Detect which cell encompasses the target text, then output its (x, y) center coordinate. 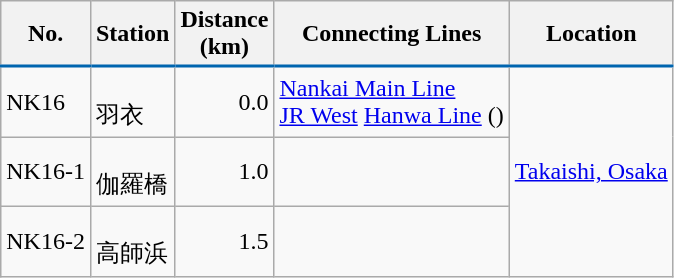
Station (132, 34)
Distance(km) (224, 34)
NK16-2 (46, 241)
1.0 (224, 172)
0.0 (224, 102)
高師浜 (132, 241)
伽羅橋 (132, 172)
No. (46, 34)
1.5 (224, 241)
羽衣 (132, 102)
NK16-1 (46, 172)
Takaishi, Osaka (591, 172)
Connecting Lines (392, 34)
NK16 (46, 102)
Location (591, 34)
Nankai Main LineJR West Hanwa Line () (392, 102)
